Determine the (x, y) coordinate at the center of the cell enclosing the given text.  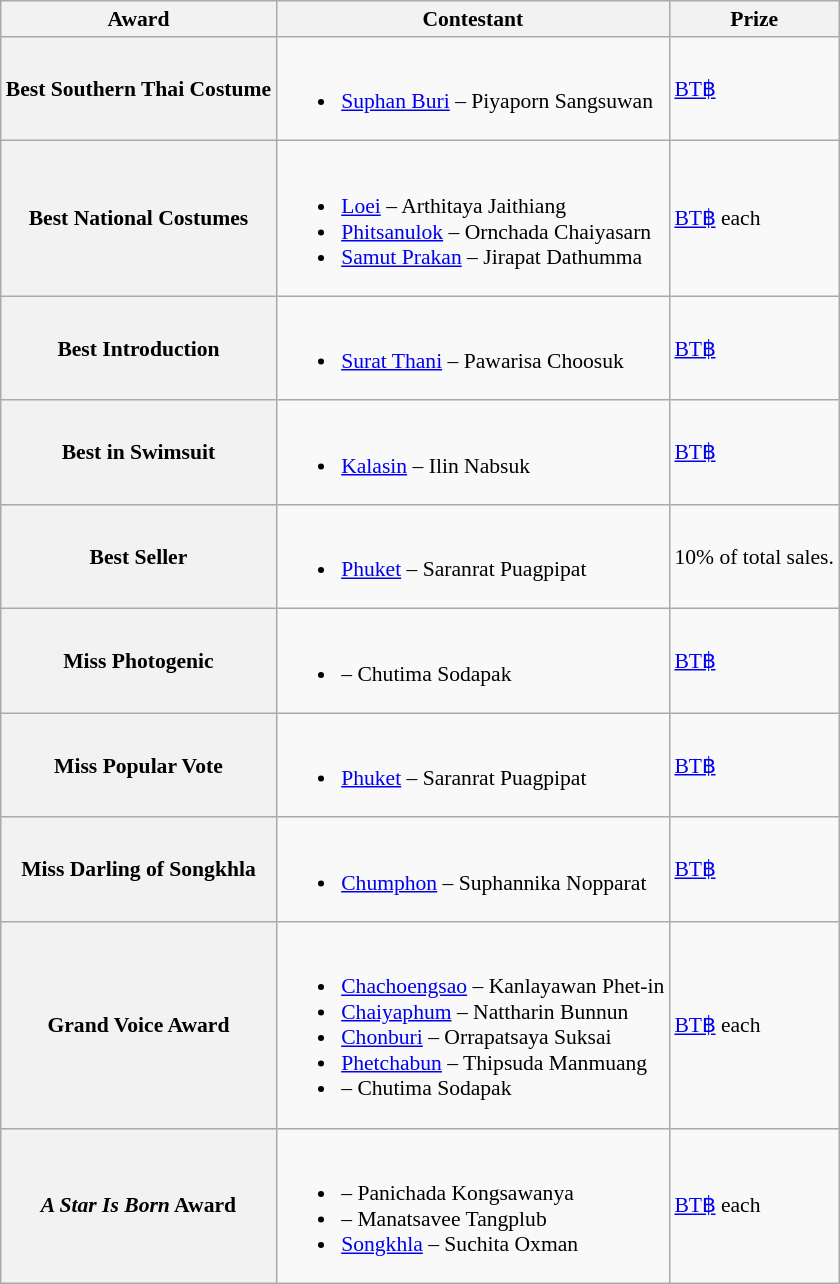
Miss Photogenic (138, 661)
A Star Is Born Award (138, 1206)
Chumphon – Suphannika Nopparat (472, 870)
Loei – Arthitaya JaithiangPhitsanulok – Ornchada ChaiyasarnSamut Prakan – Jirapat Dathumma (472, 218)
Kalasin – Ilin Nabsuk (472, 453)
Best Introduction (138, 348)
Surat Thani – Pawarisa Choosuk (472, 348)
10% of total sales. (754, 557)
Grand Voice Award (138, 1025)
Best Seller (138, 557)
Prize (754, 19)
Chachoengsao – Kanlayawan Phet-inChaiyaphum – Nattharin BunnunChonburi – Orrapatsaya SuksaiPhetchabun – Thipsuda Manmuang – Chutima Sodapak (472, 1025)
– Panichada Kongsawanya – Manatsavee TangplubSongkhla – Suchita Oxman (472, 1206)
Best Southern Thai Costume (138, 89)
Miss Popular Vote (138, 766)
Miss Darling of Songkhla (138, 870)
Suphan Buri – Piyaporn Sangsuwan (472, 89)
– Chutima Sodapak (472, 661)
Award (138, 19)
Best in Swimsuit (138, 453)
Best National Costumes (138, 218)
Contestant (472, 19)
